Identify which cell holds the provided text, then report its (X, Y) central coordinate. 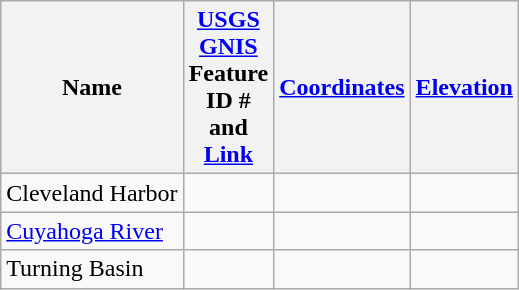
USGSGNISFeatureID #andLink (228, 88)
Cuyahoga River (92, 231)
Name (92, 88)
Coordinates (342, 88)
Turning Basin (92, 269)
Elevation (464, 88)
Cleveland Harbor (92, 193)
